Identify which cell holds the provided text, then report its [X, Y] central coordinate. 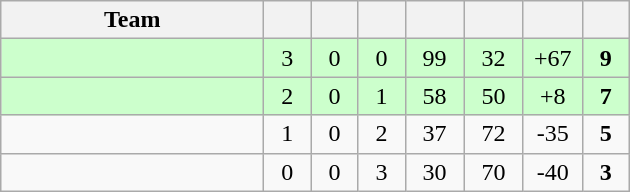
37 [434, 134]
72 [494, 134]
Team [132, 20]
70 [494, 172]
99 [434, 58]
7 [606, 96]
9 [606, 58]
58 [434, 96]
50 [494, 96]
+67 [552, 58]
+8 [552, 96]
5 [606, 134]
32 [494, 58]
-40 [552, 172]
-35 [552, 134]
30 [434, 172]
